Search for the cell housing the specified text and yield its (X, Y) center coordinate. 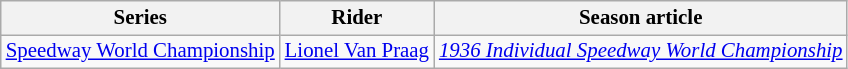
Series (140, 18)
Rider (357, 18)
Season article (641, 18)
Speedway World Championship (140, 51)
1936 Individual Speedway World Championship (641, 51)
Lionel Van Praag (357, 51)
